From the cell containing the given text, extract its center point as [x, y] coordinate. 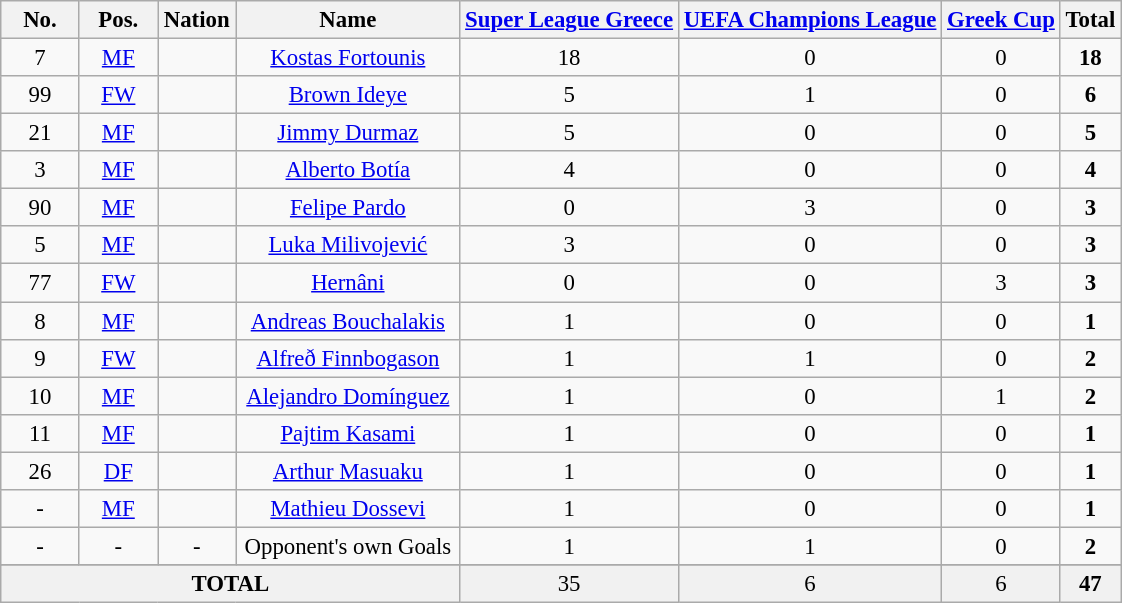
10 [40, 396]
Andreas Bouchalakis [348, 321]
11 [40, 433]
Super League Greece [570, 20]
35 [570, 584]
8 [40, 321]
Opponent's own Goals [348, 546]
TOTAL [230, 584]
Total [1090, 20]
Greek Cup [1001, 20]
99 [40, 95]
Pajtim Kasami [348, 433]
Luka Milivojević [348, 245]
21 [40, 133]
No. [40, 20]
Alejandro Domínguez [348, 396]
Brown Ideye [348, 95]
Nation [197, 20]
Felipe Pardo [348, 208]
Pos. [118, 20]
Alfreð Finnbogason [348, 358]
Kostas Fortounis [348, 58]
Alberto Botía [348, 170]
Jimmy Durmaz [348, 133]
UEFA Champions League [810, 20]
77 [40, 283]
Arthur Masuaku [348, 471]
90 [40, 208]
7 [40, 58]
9 [40, 358]
Mathieu Dossevi [348, 509]
47 [1090, 584]
Name [348, 20]
Hernâni [348, 283]
26 [40, 471]
DF [118, 471]
